For the text-containing cell, return its midpoint in (X, Y) coordinate format. 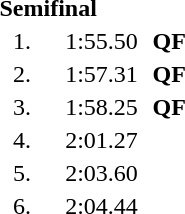
2:03.60 (102, 173)
1:57.31 (102, 74)
2:01.27 (102, 140)
1:55.50 (102, 41)
1:58.25 (102, 107)
